Capture the cell that displays the provided text and extract its [x, y] central coordinate. 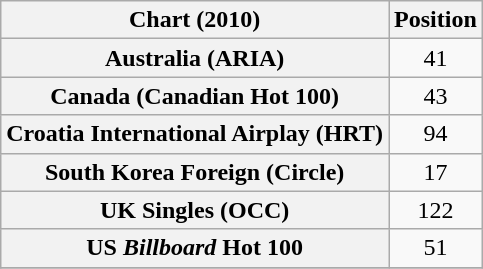
South Korea Foreign (Circle) [195, 172]
Australia (ARIA) [195, 58]
51 [436, 248]
Croatia International Airplay (HRT) [195, 134]
US Billboard Hot 100 [195, 248]
Canada (Canadian Hot 100) [195, 96]
Chart (2010) [195, 20]
122 [436, 210]
UK Singles (OCC) [195, 210]
94 [436, 134]
17 [436, 172]
43 [436, 96]
41 [436, 58]
Position [436, 20]
